Determine the (x, y) coordinate at the center of the cell enclosing the given text.  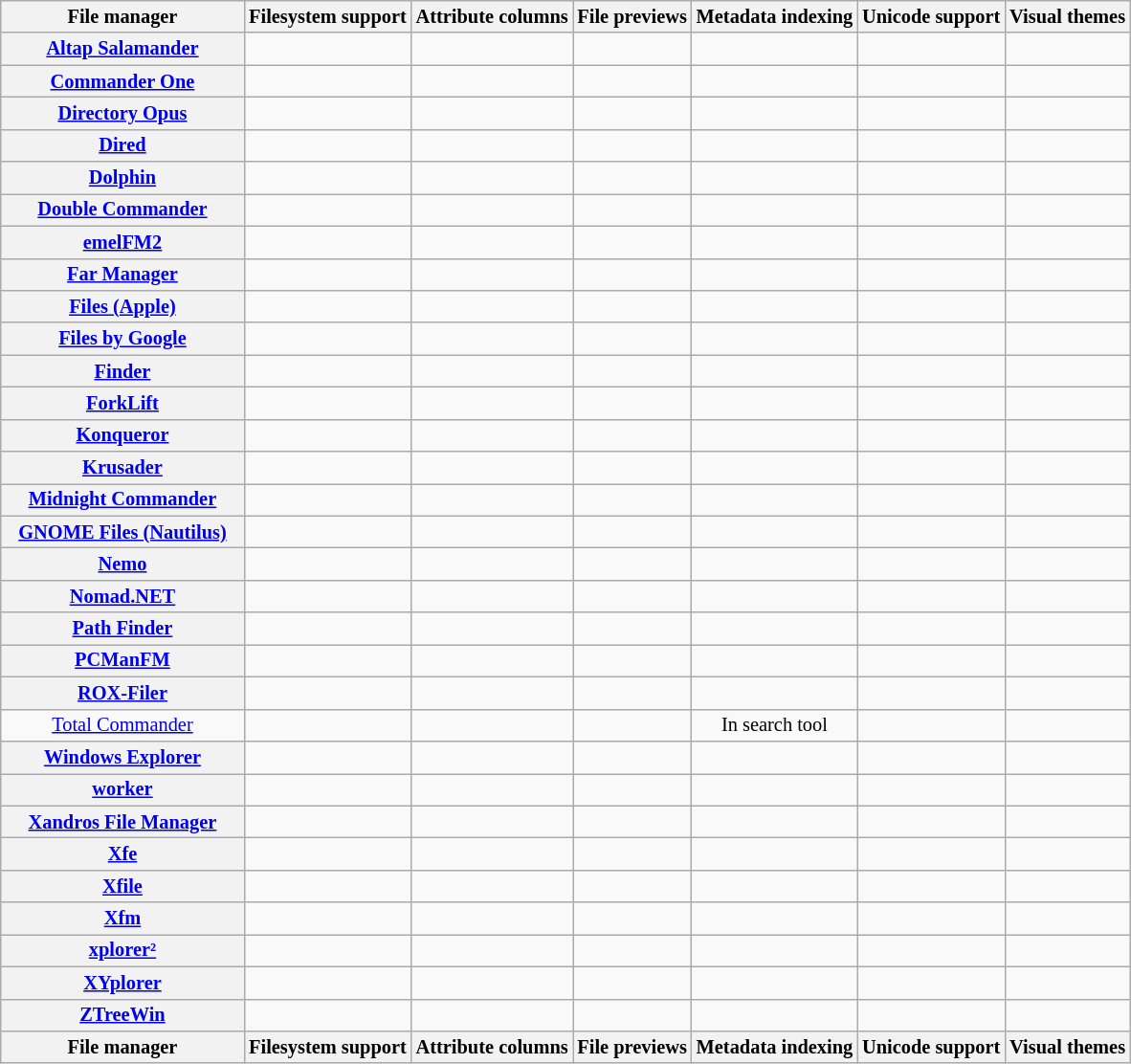
ZTreeWin (122, 1015)
Dired (122, 145)
Directory Opus (122, 113)
Xfm (122, 919)
xplorer² (122, 950)
ForkLift (122, 403)
Xfile (122, 886)
Windows Explorer (122, 757)
Altap Salamander (122, 49)
PCManFM (122, 660)
Xandros File Manager (122, 822)
Path Finder (122, 629)
emelFM2 (122, 242)
Midnight Commander (122, 499)
Nomad.NET (122, 596)
Far Manager (122, 275)
Dolphin (122, 178)
Files (Apple) (122, 306)
ROX-Filer (122, 693)
Double Commander (122, 210)
GNOME Files (Nautilus) (122, 532)
Finder (122, 371)
In search tool (775, 725)
Total Commander (122, 725)
XYplorer (122, 983)
worker (122, 789)
Xfe (122, 853)
Krusader (122, 468)
Files by Google (122, 339)
Konqueror (122, 435)
Commander One (122, 81)
Nemo (122, 564)
